Identify which cell holds the provided text, then report its (X, Y) central coordinate. 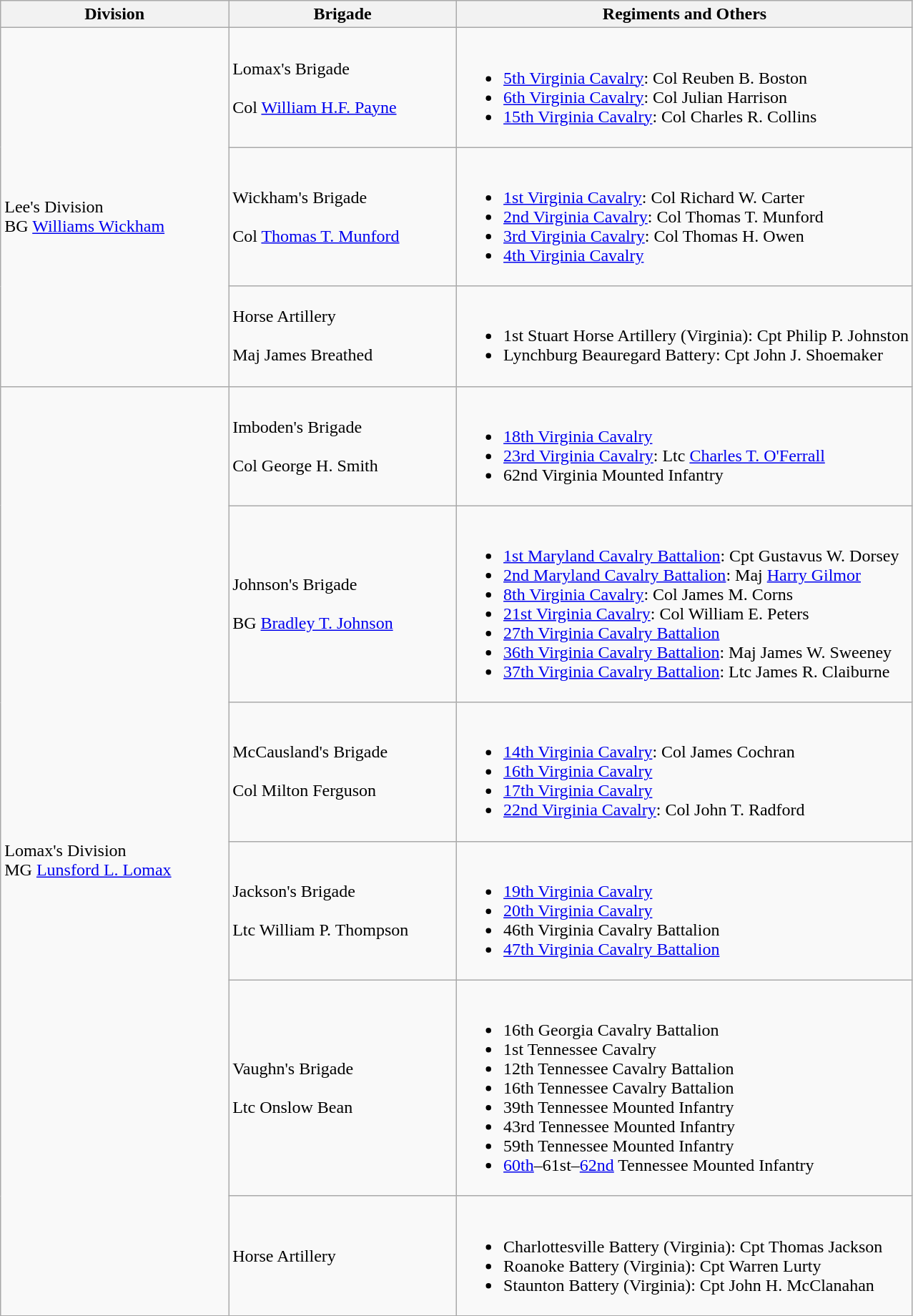
Lee's Division BG Williams Wickham (114, 207)
Lomax's Brigade Col William H.F. Payne (343, 87)
Lomax's Division MG Lunsford L. Lomax (114, 851)
18th Virginia Cavalry23rd Virginia Cavalry: Ltc Charles T. O'Ferrall62nd Virginia Mounted Infantry (685, 446)
14th Virginia Cavalry: Col James Cochran16th Virginia Cavalry17th Virginia Cavalry22nd Virginia Cavalry: Col John T. Radford (685, 772)
Horse Artillery Maj James Breathed (343, 336)
Regiments and Others (685, 14)
Jackson's Brigade Ltc William P. Thompson (343, 910)
Brigade (343, 14)
Vaughn's Brigade Ltc Onslow Bean (343, 1088)
1st Virginia Cavalry: Col Richard W. Carter2nd Virginia Cavalry: Col Thomas T. Munford3rd Virginia Cavalry: Col Thomas H. Owen4th Virginia Cavalry (685, 217)
19th Virginia Cavalry20th Virginia Cavalry46th Virginia Cavalry Battalion47th Virginia Cavalry Battalion (685, 910)
McCausland's Brigade Col Milton Ferguson (343, 772)
Imboden's Brigade Col George H. Smith (343, 446)
Division (114, 14)
Charlottesville Battery (Virginia): Cpt Thomas JacksonRoanoke Battery (Virginia): Cpt Warren LurtyStaunton Battery (Virginia): Cpt John H. McClanahan (685, 1256)
Johnson's Brigade BG Bradley T. Johnson (343, 604)
5th Virginia Cavalry: Col Reuben B. Boston6th Virginia Cavalry: Col Julian Harrison15th Virginia Cavalry: Col Charles R. Collins (685, 87)
Horse Artillery (343, 1256)
1st Stuart Horse Artillery (Virginia): Cpt Philip P. JohnstonLynchburg Beauregard Battery: Cpt John J. Shoemaker (685, 336)
Wickham's Brigade Col Thomas T. Munford (343, 217)
